Output the (x, y) coordinate of the center of the cell containing the given text.  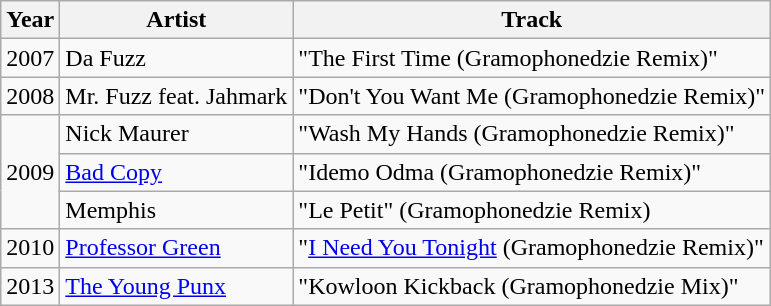
Track (532, 20)
"Don't You Want Me (Gramophonedzie Remix)" (532, 96)
The Young Punx (176, 286)
"Idemo Odma (Gramophonedzie Remix)" (532, 172)
2009 (30, 172)
"The First Time (Gramophonedzie Remix)" (532, 58)
Mr. Fuzz feat. Jahmark (176, 96)
Professor Green (176, 248)
"Kowloon Kickback (Gramophonedzie Mix)" (532, 286)
"Le Petit" (Gramophonedzie Remix) (532, 210)
"I Need You Tonight (Gramophonedzie Remix)" (532, 248)
Artist (176, 20)
2013 (30, 286)
Year (30, 20)
2010 (30, 248)
Bad Copy (176, 172)
Nick Maurer (176, 134)
2008 (30, 96)
2007 (30, 58)
"Wash My Hands (Gramophonedzie Remix)" (532, 134)
Memphis (176, 210)
Da Fuzz (176, 58)
